Determine the (X, Y) coordinate at the center of the cell enclosing the given text.  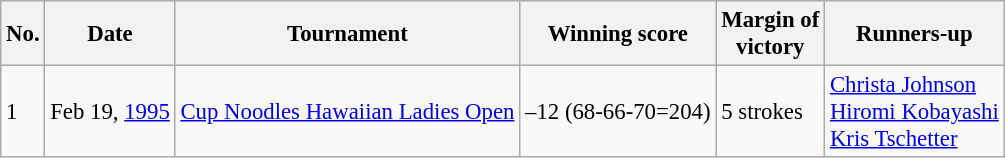
5 strokes (770, 112)
Feb 19, 1995 (110, 112)
–12 (68-66-70=204) (618, 112)
Cup Noodles Hawaiian Ladies Open (348, 112)
Winning score (618, 34)
Date (110, 34)
No. (23, 34)
Runners-up (915, 34)
1 (23, 112)
Margin of victory (770, 34)
Christa Johnson Hiromi Kobayashi Kris Tschetter (915, 112)
Tournament (348, 34)
